Return (X, Y) of the center of cell containing provided text 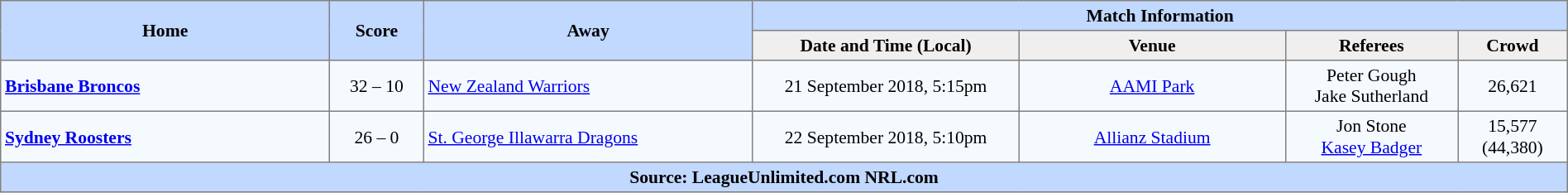
Jon StoneKasey Badger (1371, 137)
Match Information (1159, 16)
Home (165, 31)
Allianz Stadium (1152, 137)
22 September 2018, 5:10pm (886, 137)
Brisbane Broncos (165, 86)
Venue (1152, 46)
Crowd (1513, 46)
32 – 10 (377, 86)
Score (377, 31)
Source: LeagueUnlimited.com NRL.com (784, 177)
26 – 0 (377, 137)
Peter GoughJake Sutherland (1371, 86)
Away (588, 31)
St. George Illawarra Dragons (588, 137)
Sydney Roosters (165, 137)
15,577 (44,380) (1513, 137)
New Zealand Warriors (588, 86)
AAMI Park (1152, 86)
21 September 2018, 5:15pm (886, 86)
Referees (1371, 46)
26,621 (1513, 86)
Date and Time (Local) (886, 46)
